Provide the [X, Y] coordinate of the cell's center where the given text is located.  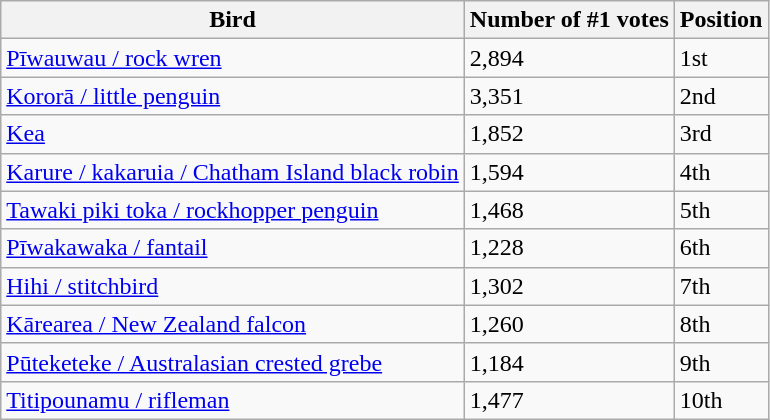
1,184 [569, 362]
5th [721, 210]
9th [721, 362]
1,477 [569, 400]
Number of #1 votes [569, 20]
Karure / kakaruia / Chatham Island black robin [233, 172]
1,228 [569, 248]
1,260 [569, 324]
Pīwauwau / rock wren [233, 58]
Position [721, 20]
Pūteketeke / Australasian crested grebe [233, 362]
3,351 [569, 96]
Bird [233, 20]
4th [721, 172]
Pīwakawaka / fantail [233, 248]
1st [721, 58]
Kororā / little penguin [233, 96]
10th [721, 400]
2nd [721, 96]
Kea [233, 134]
7th [721, 286]
2,894 [569, 58]
Titipounamu / rifleman [233, 400]
3rd [721, 134]
Hihi / stitchbird [233, 286]
8th [721, 324]
1,852 [569, 134]
1,468 [569, 210]
Tawaki piki toka / rockhopper penguin [233, 210]
1,302 [569, 286]
Kārearea / New Zealand falcon [233, 324]
1,594 [569, 172]
6th [721, 248]
